Capture the cell that displays the provided text and extract its [x, y] central coordinate. 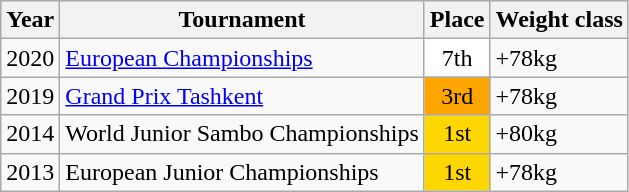
European Junior Championships [242, 172]
2020 [30, 58]
2013 [30, 172]
Weight class [559, 20]
Grand Prix Tashkent [242, 96]
Tournament [242, 20]
+80kg [559, 134]
Year [30, 20]
Place [457, 20]
7th [457, 58]
3rd [457, 96]
European Championships [242, 58]
2014 [30, 134]
2019 [30, 96]
World Junior Sambo Championships [242, 134]
